Output the (X, Y) coordinate of the center of the cell containing the given text.  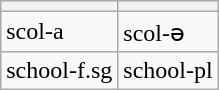
scol-ə (168, 32)
school-pl (168, 70)
school-f.sg (60, 70)
scol-a (60, 32)
